Return [X, Y] of the center of cell containing provided text 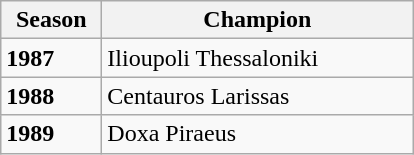
1988 [52, 96]
1987 [52, 58]
Season [52, 20]
Ilioupoli Thessaloniki [258, 58]
Champion [258, 20]
Doxa Piraeus [258, 134]
Centauros Larissas [258, 96]
1989 [52, 134]
